Determine the [X, Y] coordinate at the center of the cell enclosing the given text.  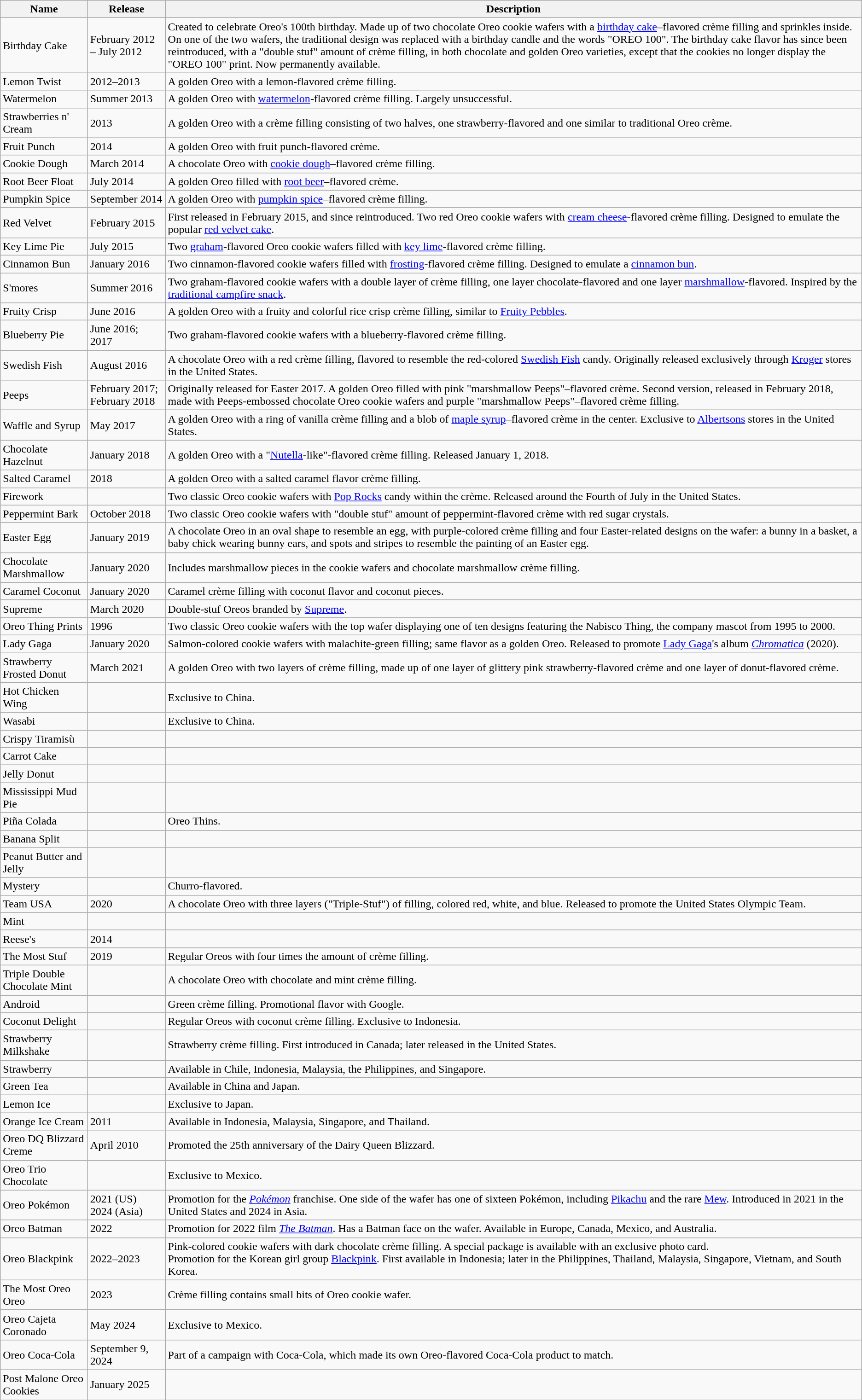
Easter Egg [44, 538]
Fruit Punch [44, 146]
January 2025 [126, 1385]
February 2017; February 2018 [126, 395]
A golden Oreo with watermelon-flavored crème filling. Largely unsuccessful. [513, 99]
Carrot Cake [44, 756]
Description [513, 9]
S'mores [44, 287]
Mint [44, 921]
Two cinnamon-flavored cookie wafers filled with frosting-flavored crème filling. Designed to emulate a cinnamon bun. [513, 264]
Reese's [44, 939]
July 2014 [126, 181]
Oreo DQ Blizzard Creme [44, 1145]
Wasabi [44, 721]
Waffle and Syrup [44, 425]
Two graham-flavored cookie wafers with a blueberry-flavored crème filling. [513, 335]
Lemon Ice [44, 1104]
Green Tea [44, 1086]
The Most Stuf [44, 956]
Churro-flavored. [513, 886]
Key Lime Pie [44, 246]
Fruity Crisp [44, 312]
Oreo Trio Chocolate [44, 1175]
Birthday Cake [44, 45]
Peeps [44, 395]
Swedish Fish [44, 366]
Two classic Oreo cookie wafers with Pop Rocks candy within the crème. Released around the Fourth of July in the United States. [513, 496]
Salted Caramel [44, 479]
Post Malone Oreo Cookies [44, 1385]
Available in Chile, Indonesia, Malaysia, the Philippines, and Singapore. [513, 1069]
A golden Oreo filled with root beer–flavored crème. [513, 181]
Crispy Tiramisù [44, 739]
Hot Chicken Wing [44, 698]
Double-stuf Oreos branded by Supreme. [513, 609]
Regular Oreos with coconut crème filling. Exclusive to Indonesia. [513, 1022]
A golden Oreo with a fruity and colorful rice crisp crème filling, similar to Fruity Pebbles. [513, 312]
2021 (US)2024 (Asia) [126, 1205]
2018 [126, 479]
February 2012 – July 2012 [126, 45]
1996 [126, 626]
September 9, 2024 [126, 1354]
April 2010 [126, 1145]
A golden Oreo with pumpkin spice–flavored crème filling. [513, 199]
January 2018 [126, 455]
Oreo Batman [44, 1229]
March 2014 [126, 164]
Summer 2016 [126, 287]
Strawberry crème filling. First introduced in Canada; later released in the United States. [513, 1045]
Red Velvet [44, 223]
A chocolate Oreo with three layers ("Triple-Stuf") of filling, colored red, white, and blue. Released to promote the United States Olympic Team. [513, 904]
Blueberry Pie [44, 335]
Promotion for 2022 film The Batman. Has a Batman face on the wafer. Available in Europe, Canada, Mexico, and Australia. [513, 1229]
Two classic Oreo cookie wafers with "double stuf" amount of peppermint-flavored crème with red sugar crystals. [513, 514]
2020 [126, 904]
Release [126, 9]
Cookie Dough [44, 164]
A golden Oreo with fruit punch-flavored crème. [513, 146]
Chocolate Hazelnut [44, 455]
Peanut Butter and Jelly [44, 863]
May 2024 [126, 1325]
Pumpkin Spice [44, 199]
Green crème filling. Promotional flavor with Google. [513, 1004]
Available in Indonesia, Malaysia, Singapore, and Thailand. [513, 1121]
Team USA [44, 904]
March 2020 [126, 609]
Summer 2013 [126, 99]
March 2021 [126, 668]
Orange Ice Cream [44, 1121]
August 2016 [126, 366]
Includes marshmallow pieces in the cookie wafers and chocolate marshmallow crème filling. [513, 567]
Android [44, 1004]
A golden Oreo with a lemon-flavored crème filling. [513, 81]
Banana Split [44, 839]
Oreo Coca-Cola [44, 1354]
Promoted the 25th anniversary of the Dairy Queen Blizzard. [513, 1145]
Strawberry Frosted Donut [44, 668]
A chocolate Oreo with cookie dough–flavored crème filling. [513, 164]
Cinnamon Bun [44, 264]
A golden Oreo with a crème filling consisting of two halves, one strawberry-flavored and one similar to traditional Oreo crème. [513, 122]
Jelly Donut [44, 774]
A chocolate Oreo with chocolate and mint crème filling. [513, 980]
2011 [126, 1121]
Lemon Twist [44, 81]
Strawberry Milkshake [44, 1045]
Watermelon [44, 99]
Triple Double Chocolate Mint [44, 980]
2012–2013 [126, 81]
Two graham-flavored Oreo cookie wafers filled with key lime-flavored crème filling. [513, 246]
Available in China and Japan. [513, 1086]
October 2018 [126, 514]
Crème filling contains small bits of Oreo cookie wafer. [513, 1295]
Oreo Blackpink [44, 1259]
June 2016; 2017 [126, 335]
September 2014 [126, 199]
May 2017 [126, 425]
2022 [126, 1229]
January 2016 [126, 264]
Mississippi Mud Pie [44, 797]
Firework [44, 496]
Oreo Cajeta Coronado [44, 1325]
Oreo Thins. [513, 821]
Part of a campaign with Coca-Cola, which made its own Oreo-flavored Coca-Cola product to match. [513, 1354]
2019 [126, 956]
January 2019 [126, 538]
2022–2023 [126, 1259]
A golden Oreo with a "Nutella-like"-flavored crème filling. Released January 1, 2018. [513, 455]
Salmon-colored cookie wafers with malachite-green filling; same flavor as a golden Oreo. Released to promote Lady Gaga's album Chromatica (2020). [513, 644]
Exclusive to Japan. [513, 1104]
Piña Colada [44, 821]
2023 [126, 1295]
Chocolate Marshmallow [44, 567]
Supreme [44, 609]
A golden Oreo with a salted caramel flavor crème filling. [513, 479]
Lady Gaga [44, 644]
Strawberry [44, 1069]
Oreo Thing Prints [44, 626]
Root Beer Float [44, 181]
Name [44, 9]
February 2015 [126, 223]
Peppermint Bark [44, 514]
2013 [126, 122]
Caramel Coconut [44, 591]
The Most Oreo Oreo [44, 1295]
July 2015 [126, 246]
Mystery [44, 886]
Coconut Delight [44, 1022]
Regular Oreos with four times the amount of crème filling. [513, 956]
Caramel crème filling with coconut flavor and coconut pieces. [513, 591]
June 2016 [126, 312]
Strawberries n' Cream [44, 122]
Oreo Pokémon [44, 1205]
Two classic Oreo cookie wafers with the top wafer displaying one of ten designs featuring the Nabisco Thing, the company mascot from 1995 to 2000. [513, 626]
